From the cell containing the given text, extract its center point as [x, y] coordinate. 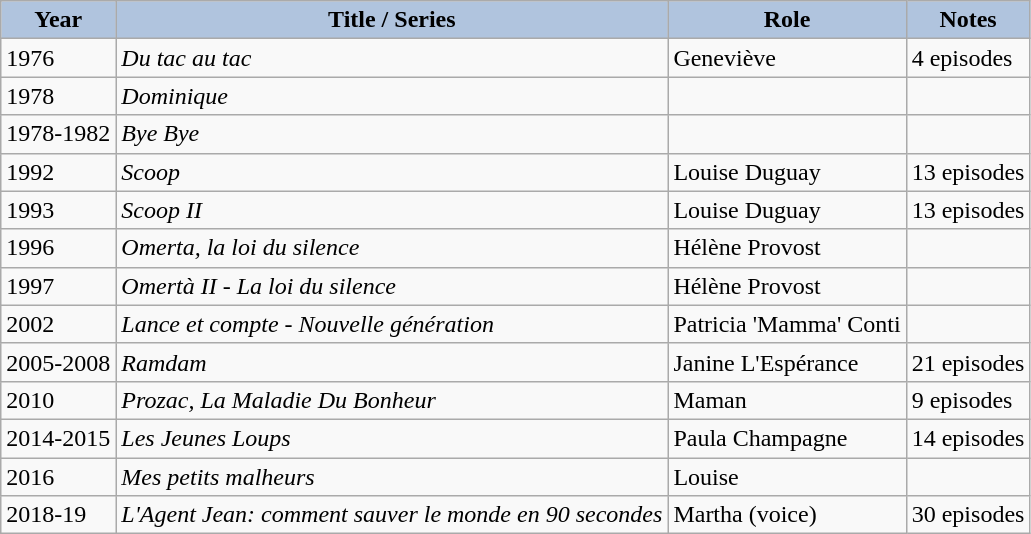
2005-2008 [58, 362]
30 episodes [968, 515]
Omerta, la loi du silence [392, 248]
1976 [58, 58]
Lance et compte - Nouvelle génération [392, 324]
Bye Bye [392, 134]
1978 [58, 96]
1997 [58, 286]
1993 [58, 210]
Maman [787, 400]
Ramdam [392, 362]
Notes [968, 20]
Patricia 'Mamma' Conti [787, 324]
Du tac au tac [392, 58]
2016 [58, 477]
Scoop II [392, 210]
Mes petits malheurs [392, 477]
4 episodes [968, 58]
9 episodes [968, 400]
Prozac, La Maladie Du Bonheur [392, 400]
1996 [58, 248]
1978-1982 [58, 134]
Scoop [392, 172]
21 episodes [968, 362]
2018-19 [58, 515]
2010 [58, 400]
Omertà II - La loi du silence [392, 286]
Dominique [392, 96]
Louise [787, 477]
2002 [58, 324]
Role [787, 20]
1992 [58, 172]
Janine L'Espérance [787, 362]
Martha (voice) [787, 515]
Les Jeunes Loups [392, 438]
14 episodes [968, 438]
2014-2015 [58, 438]
Title / Series [392, 20]
Year [58, 20]
L'Agent Jean: comment sauver le monde en 90 secondes [392, 515]
Geneviève [787, 58]
Paula Champagne [787, 438]
